Scan for the cell matching the given text and deliver its [x, y] coordinate at center. 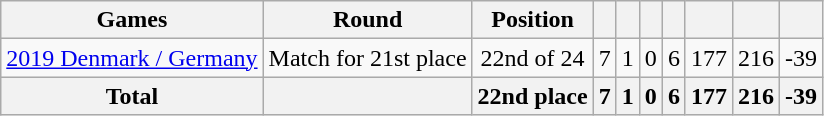
Total [132, 96]
2019 Denmark / Germany [132, 58]
Games [132, 20]
Match for 21st place [368, 58]
22nd of 24 [532, 58]
Position [532, 20]
22nd place [532, 96]
Round [368, 20]
